Identify which cell holds the provided text, then report its (X, Y) central coordinate. 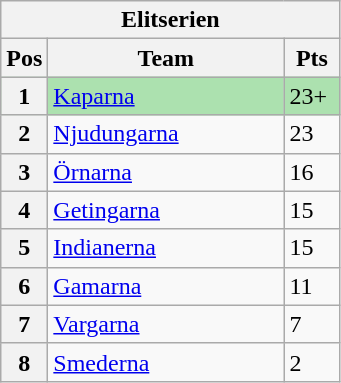
Pts (312, 58)
23 (312, 134)
Indianerna (166, 248)
Team (166, 58)
Elitserien (170, 20)
Getingarna (166, 210)
23+ (312, 96)
Njudungarna (166, 134)
4 (24, 210)
11 (312, 286)
Smederna (166, 362)
Pos (24, 58)
Kaparna (166, 96)
16 (312, 172)
6 (24, 286)
Gamarna (166, 286)
1 (24, 96)
5 (24, 248)
Vargarna (166, 324)
3 (24, 172)
8 (24, 362)
Örnarna (166, 172)
